Capture the cell that displays the provided text and extract its (X, Y) central coordinate. 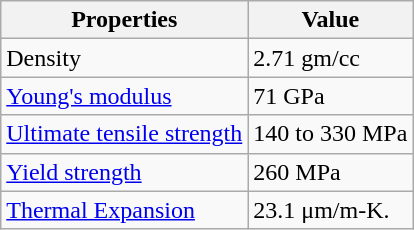
Ultimate tensile strength (124, 134)
Density (124, 58)
Properties (124, 20)
260 MPa (330, 172)
2.71 gm/cc (330, 58)
Thermal Expansion (124, 210)
Young's modulus (124, 96)
71 GPa (330, 96)
140 to 330 MPa (330, 134)
Value (330, 20)
Yield strength (124, 172)
23.1 μm/m-K. (330, 210)
